From the cell containing the given text, extract its center point as [x, y] coordinate. 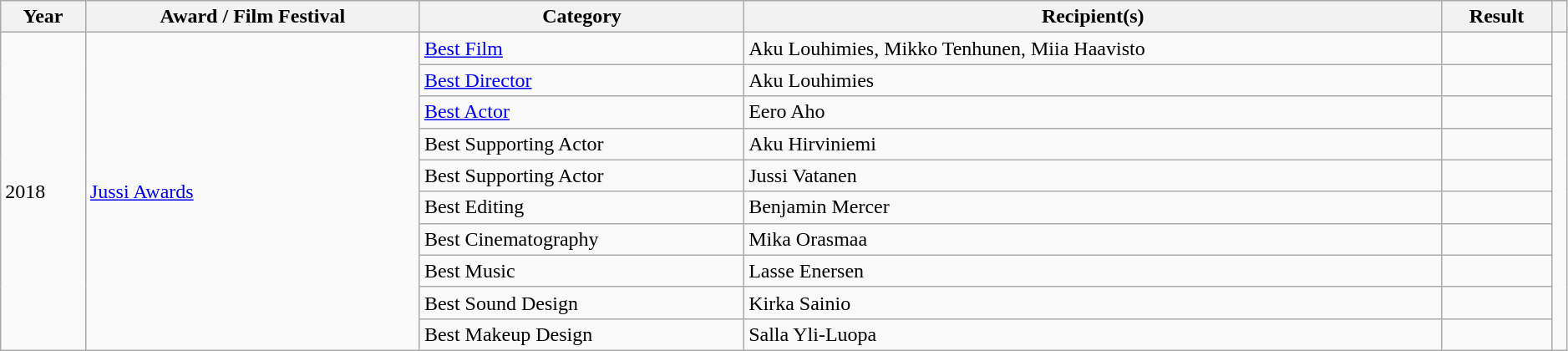
Best Film [581, 48]
Best Actor [581, 112]
Best Cinematography [581, 239]
Category [581, 17]
Jussi Awards [252, 192]
Kirka Sainio [1093, 303]
Best Director [581, 80]
Jussi Vatanen [1093, 175]
Mika Orasmaa [1093, 239]
Benjamin Mercer [1093, 207]
Result [1497, 17]
Best Editing [581, 207]
Salla Yli-Luopa [1093, 334]
Best Sound Design [581, 303]
Recipient(s) [1093, 17]
Aku Louhimies [1093, 80]
Award / Film Festival [252, 17]
2018 [43, 192]
Eero Aho [1093, 112]
Year [43, 17]
Aku Hirviniemi [1093, 144]
Lasse Enersen [1093, 271]
Best Music [581, 271]
Best Makeup Design [581, 334]
Aku Louhimies, Mikko Tenhunen, Miia Haavisto [1093, 48]
